Pinpoint the cell where the given text exists, returning its (X, Y) midpoint coordinate. 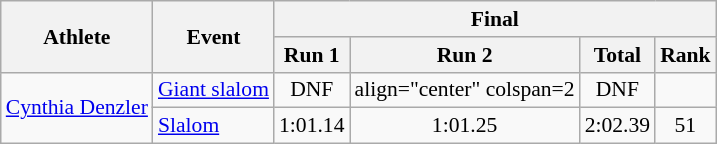
Run 2 (465, 55)
Athlete (77, 36)
Giant slalom (214, 90)
Event (214, 36)
2:02.39 (618, 126)
1:01.14 (312, 126)
Cynthia Denzler (77, 108)
align="center" colspan=2 (465, 90)
Total (618, 55)
Slalom (214, 126)
51 (686, 126)
1:01.25 (465, 126)
Run 1 (312, 55)
Final (495, 19)
Rank (686, 55)
